Locate the cell with the specified text and output its [X, Y] center coordinate. 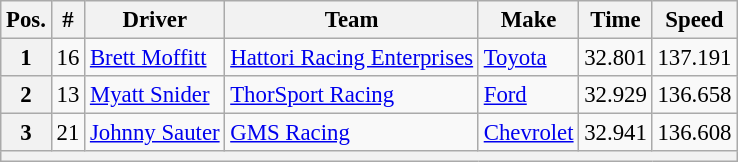
Chevrolet [528, 133]
16 [68, 58]
2 [26, 95]
Time [616, 20]
136.658 [694, 95]
1 [26, 58]
32.929 [616, 95]
136.608 [694, 133]
Hattori Racing Enterprises [352, 58]
# [68, 20]
Toyota [528, 58]
Myatt Snider [155, 95]
Speed [694, 20]
3 [26, 133]
Brett Moffitt [155, 58]
Ford [528, 95]
Driver [155, 20]
32.941 [616, 133]
ThorSport Racing [352, 95]
21 [68, 133]
Johnny Sauter [155, 133]
Pos. [26, 20]
13 [68, 95]
GMS Racing [352, 133]
137.191 [694, 58]
32.801 [616, 58]
Team [352, 20]
Make [528, 20]
